Output the [X, Y] coordinate of the center of the cell containing the given text.  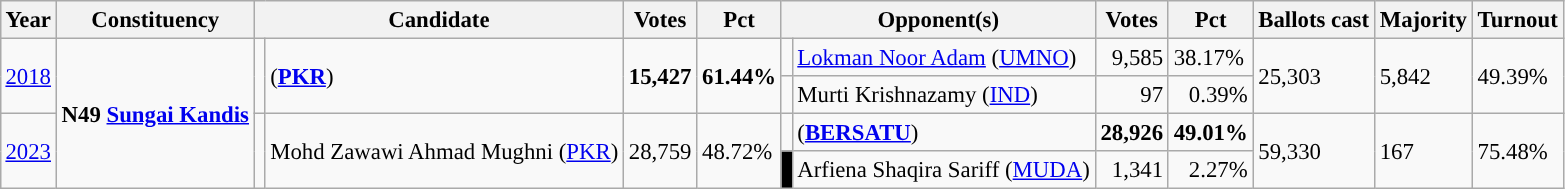
Candidate [438, 20]
59,330 [1314, 152]
Majority [1423, 20]
2018 [28, 76]
Year [28, 20]
Arfiena Shaqira Sariff (MUDA) [944, 170]
2.27% [1210, 170]
61.44% [740, 76]
Opponent(s) [938, 20]
38.17% [1210, 57]
Constituency [155, 20]
N49 Sungai Kandis [155, 113]
Murti Krishnazamy (IND) [944, 95]
5,842 [1423, 76]
(PKR) [444, 76]
Turnout [1518, 20]
49.39% [1518, 76]
Mohd Zawawi Ahmad Mughni (PKR) [444, 152]
97 [1132, 95]
(BERSATU) [944, 133]
2023 [28, 152]
48.72% [740, 152]
49.01% [1210, 133]
28,759 [660, 152]
1,341 [1132, 170]
Lokman Noor Adam (UMNO) [944, 57]
9,585 [1132, 57]
25,303 [1314, 76]
167 [1423, 152]
15,427 [660, 76]
75.48% [1518, 152]
28,926 [1132, 133]
0.39% [1210, 95]
Ballots cast [1314, 20]
